Find where the given text appears and provide that cell's center as (X, Y) coordinate. 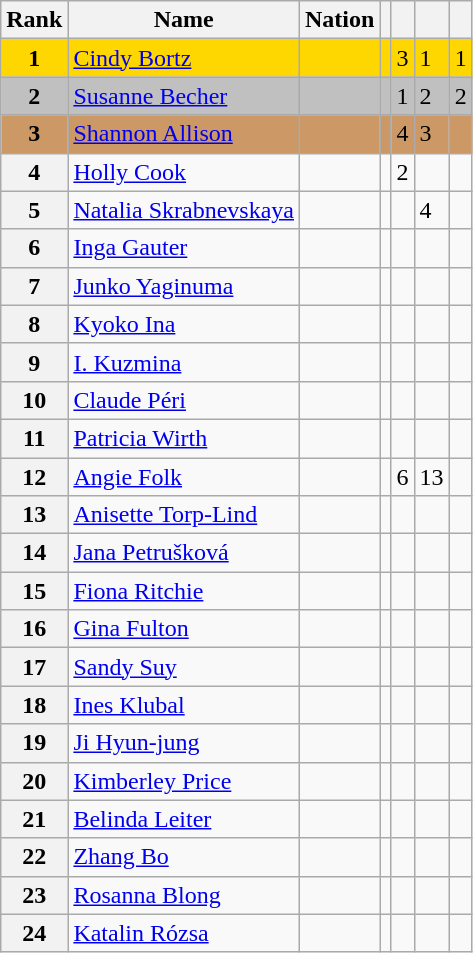
17 (34, 667)
Shannon Allison (184, 134)
Belinda Leiter (184, 819)
Name (184, 20)
19 (34, 743)
Rosanna Blong (184, 895)
14 (34, 553)
24 (34, 933)
Sandy Suy (184, 667)
Inga Gauter (184, 248)
Kyoko Ina (184, 324)
Natalia Skrabnevskaya (184, 210)
Holly Cook (184, 172)
Gina Fulton (184, 629)
Angie Folk (184, 477)
I. Kuzmina (184, 362)
10 (34, 400)
Cindy Bortz (184, 58)
Jana Petrušková (184, 553)
Nation (340, 20)
Zhang Bo (184, 857)
Rank (34, 20)
21 (34, 819)
23 (34, 895)
Fiona Ritchie (184, 591)
8 (34, 324)
7 (34, 286)
9 (34, 362)
12 (34, 477)
5 (34, 210)
11 (34, 438)
16 (34, 629)
Susanne Becher (184, 96)
22 (34, 857)
15 (34, 591)
20 (34, 781)
Katalin Rózsa (184, 933)
Ines Klubal (184, 705)
18 (34, 705)
Kimberley Price (184, 781)
Claude Péri (184, 400)
Anisette Torp-Lind (184, 515)
Junko Yaginuma (184, 286)
Patricia Wirth (184, 438)
Ji Hyun-jung (184, 743)
